Return the (X, Y) coordinate for the center point of the cell that contains the specified text.  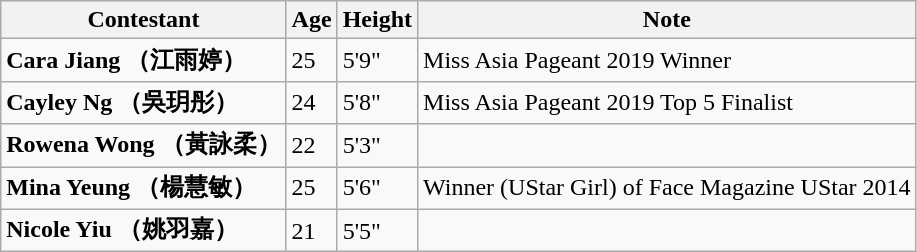
5'5" (377, 230)
5'8" (377, 102)
22 (312, 146)
24 (312, 102)
Nicole Yiu （姚羽嘉） (144, 230)
Cayley Ng （吳玥彤） (144, 102)
Rowena Wong （黃詠柔） (144, 146)
5'6" (377, 188)
Miss Asia Pageant 2019 Winner (668, 60)
Note (668, 20)
Contestant (144, 20)
5'9" (377, 60)
Mina Yeung （楊慧敏） (144, 188)
Winner (UStar Girl) of Face Magazine UStar 2014 (668, 188)
21 (312, 230)
Age (312, 20)
Height (377, 20)
Cara Jiang （江雨婷） (144, 60)
Miss Asia Pageant 2019 Top 5 Finalist (668, 102)
5'3" (377, 146)
